For the text-containing cell, return its midpoint in (x, y) coordinate format. 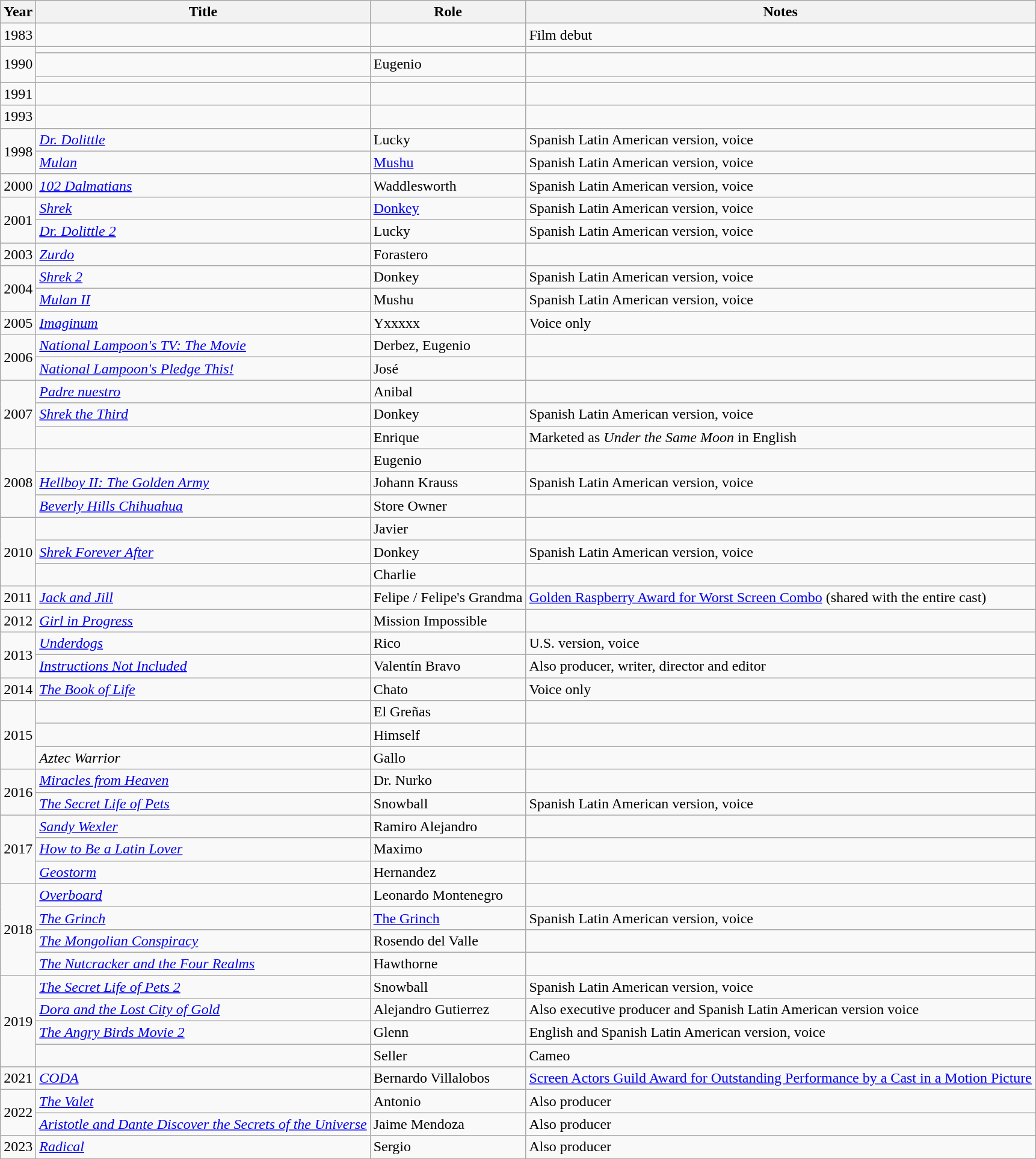
Jaime Mendoza (448, 1124)
2019 (18, 1021)
Instructions Not Included (203, 666)
2022 (18, 1113)
Himself (448, 735)
Alejandro Gutierrez (448, 1010)
Screen Actors Guild Award for Outstanding Performance by a Cast in a Motion Picture (781, 1078)
English and Spanish Latin American version, voice (781, 1033)
Also executive producer and Spanish Latin American version voice (781, 1010)
Marketed as Under the Same Moon in English (781, 437)
Mulan II (203, 300)
2005 (18, 323)
Sandy Wexler (203, 826)
Imaginum (203, 323)
Title (203, 12)
Store Owner (448, 506)
Waddlesworth (448, 185)
Charlie (448, 574)
Seller (448, 1056)
2004 (18, 289)
Rico (448, 644)
2001 (18, 220)
2010 (18, 552)
Zurdo (203, 254)
Antonio (448, 1101)
Forastero (448, 254)
2015 (18, 735)
Johann Krauss (448, 483)
Javier (448, 529)
The Mongolian Conspiracy (203, 941)
Year (18, 12)
Mulan (203, 162)
Aristotle and Dante Discover the Secrets of the Universe (203, 1124)
Enrique (448, 437)
Cameo (781, 1056)
Golden Raspberry Award for Worst Screen Combo (shared with the entire cast) (781, 597)
102 Dalmatians (203, 185)
Notes (781, 12)
Gallo (448, 758)
2017 (18, 849)
2011 (18, 597)
Hellboy II: The Golden Army (203, 483)
2006 (18, 357)
The Nutcracker and the Four Realms (203, 964)
The Secret Life of Pets 2 (203, 987)
Miracles from Heaven (203, 781)
2012 (18, 620)
Shrek 2 (203, 277)
Shrek (203, 208)
Leonardo Montenegro (448, 895)
The Book of Life (203, 689)
Rosendo del Valle (448, 941)
2007 (18, 414)
Radical (203, 1147)
Hernandez (448, 872)
Maximo (448, 849)
The Valet (203, 1101)
2003 (18, 254)
Mission Impossible (448, 620)
National Lampoon's TV: The Movie (203, 346)
Chato (448, 689)
El Greñas (448, 712)
Valentín Bravo (448, 666)
Film debut (781, 35)
Shrek the Third (203, 414)
Overboard (203, 895)
The Secret Life of Pets (203, 804)
Hawthorne (448, 964)
Yxxxxx (448, 323)
Ramiro Alejandro (448, 826)
1998 (18, 151)
National Lampoon's Pledge This! (203, 369)
Derbez, Eugenio (448, 346)
The Angry Birds Movie 2 (203, 1033)
CODA (203, 1078)
1990 (18, 64)
Underdogs (203, 644)
Padre nuestro (203, 392)
U.S. version, voice (781, 644)
Sergio (448, 1147)
Dora and the Lost City of Gold (203, 1010)
José (448, 369)
2023 (18, 1147)
Felipe / Felipe's Grandma (448, 597)
2008 (18, 483)
2013 (18, 655)
2000 (18, 185)
Anibal (448, 392)
2016 (18, 792)
2018 (18, 929)
Jack and Jill (203, 597)
Bernardo Villalobos (448, 1078)
Dr. Dolittle 2 (203, 231)
Glenn (448, 1033)
Role (448, 12)
1991 (18, 94)
2014 (18, 689)
Geostorm (203, 872)
Dr. Dolittle (203, 140)
1983 (18, 35)
Also producer, writer, director and editor (781, 666)
Girl in Progress (203, 620)
How to Be a Latin Lover (203, 849)
Shrek Forever After (203, 552)
2021 (18, 1078)
Aztec Warrior (203, 758)
Dr. Nurko (448, 781)
1993 (18, 117)
Beverly Hills Chihuahua (203, 506)
